Capture the cell that displays the provided text and extract its [x, y] central coordinate. 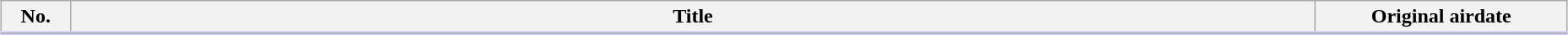
Title [693, 17]
No. [35, 17]
Original airdate [1441, 17]
